Provide the [X, Y] coordinate of the cell's center where the given text is located.  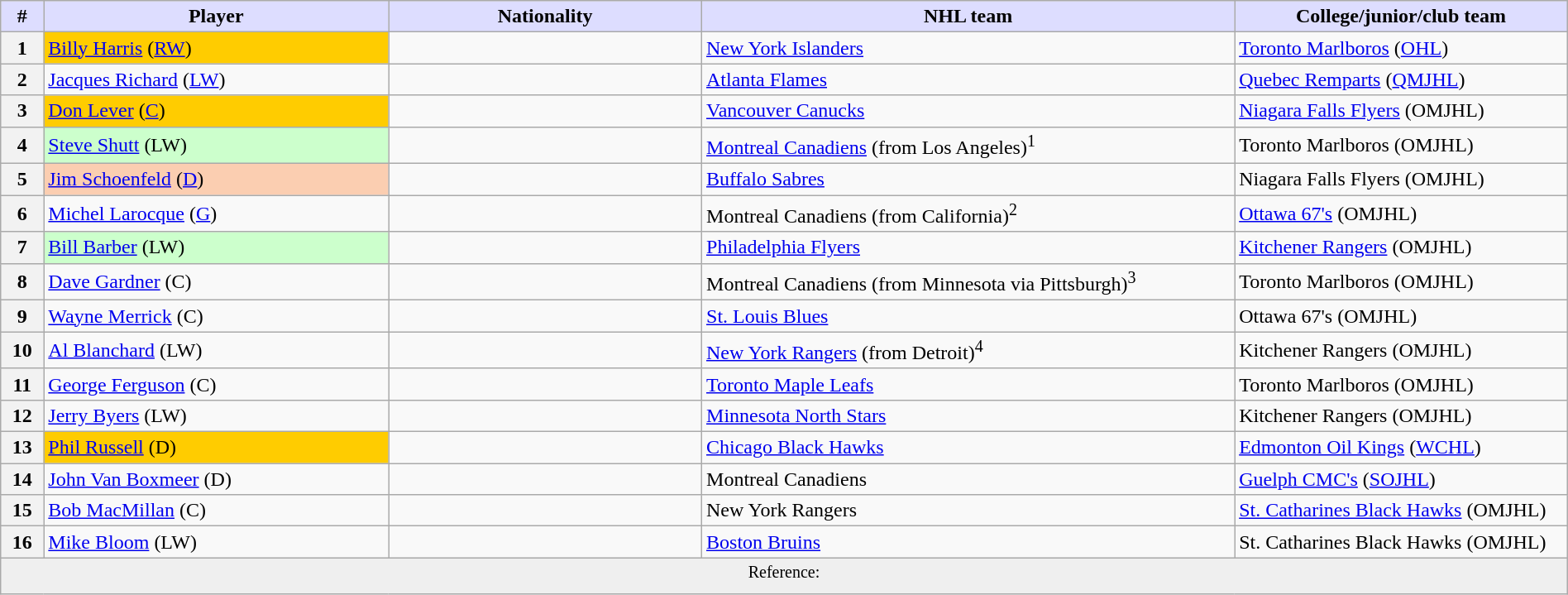
13 [22, 448]
9 [22, 316]
3 [22, 111]
Don Lever (C) [217, 111]
Boston Bruins [968, 542]
New York Rangers [968, 511]
Montreal Canadiens (from Minnesota via Pittsburgh)3 [968, 281]
# [22, 17]
George Ferguson (C) [217, 384]
12 [22, 415]
Jim Schoenfeld (D) [217, 180]
15 [22, 511]
8 [22, 281]
Wayne Merrick (C) [217, 316]
Steve Shutt (LW) [217, 146]
Philadelphia Flyers [968, 247]
14 [22, 479]
Jerry Byers (LW) [217, 415]
Jacques Richard (LW) [217, 79]
St. Louis Blues [968, 316]
Buffalo Sabres [968, 180]
4 [22, 146]
Montreal Canadiens (from California)2 [968, 214]
Minnesota North Stars [968, 415]
Phil Russell (D) [217, 448]
Toronto Maple Leafs [968, 384]
Bill Barber (LW) [217, 247]
Nationality [546, 17]
Mike Bloom (LW) [217, 542]
College/junior/club team [1401, 17]
11 [22, 384]
Bob MacMillan (C) [217, 511]
Toronto Marlboros (OHL) [1401, 48]
10 [22, 351]
1 [22, 48]
Guelph CMC's (SOJHL) [1401, 479]
Montreal Canadiens (from Los Angeles)1 [968, 146]
New York Rangers (from Detroit)4 [968, 351]
5 [22, 180]
New York Islanders [968, 48]
Dave Gardner (C) [217, 281]
2 [22, 79]
6 [22, 214]
Chicago Black Hawks [968, 448]
Billy Harris (RW) [217, 48]
Reference: [784, 576]
Vancouver Canucks [968, 111]
John Van Boxmeer (D) [217, 479]
Al Blanchard (LW) [217, 351]
7 [22, 247]
Player [217, 17]
Montreal Canadiens [968, 479]
Quebec Remparts (QMJHL) [1401, 79]
16 [22, 542]
Atlanta Flames [968, 79]
Edmonton Oil Kings (WCHL) [1401, 448]
Michel Larocque (G) [217, 214]
NHL team [968, 17]
